Return (X, Y) of the center of cell containing provided text 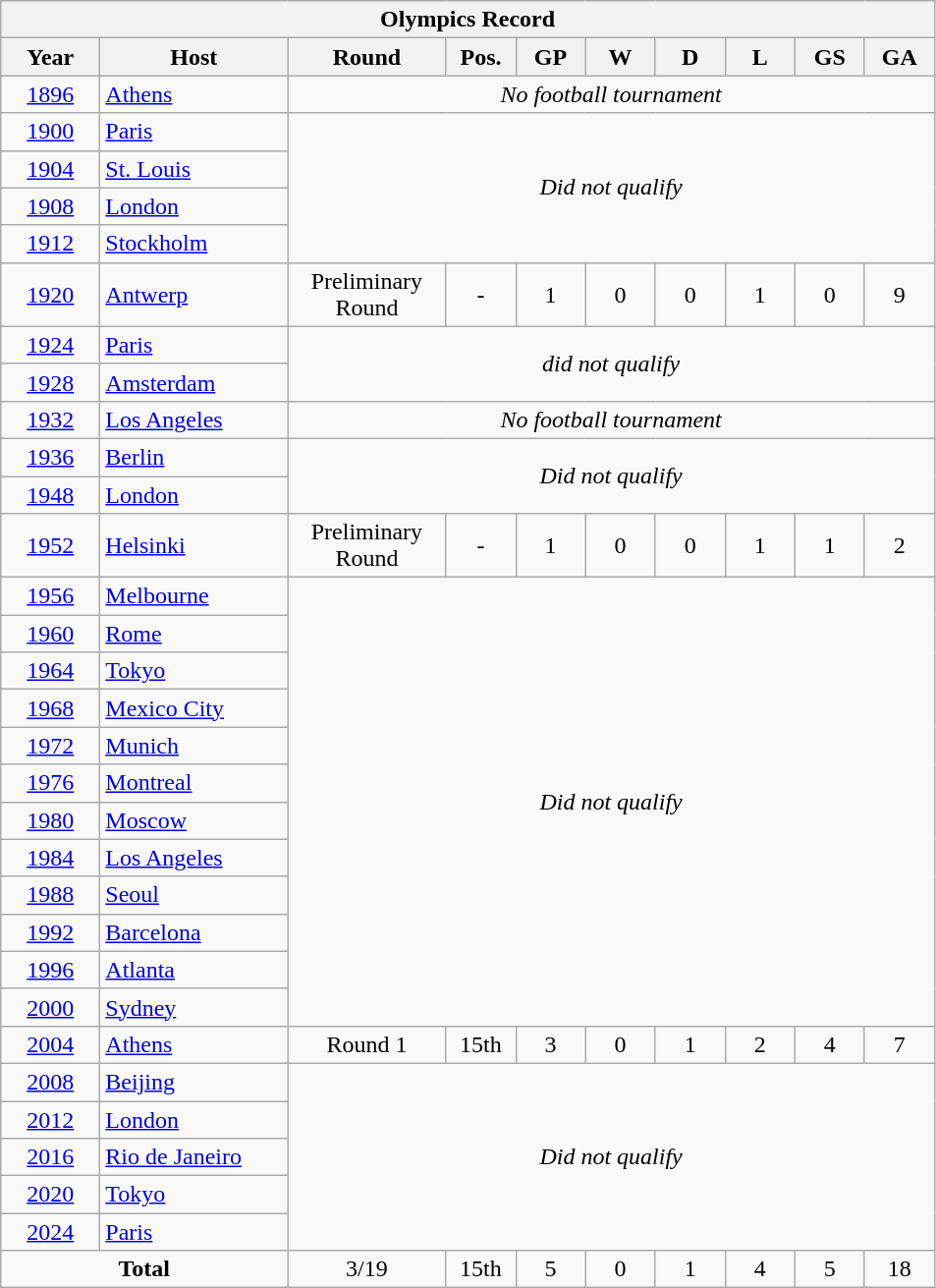
W (621, 57)
2000 (51, 1007)
Total (144, 1269)
1912 (51, 244)
Host (194, 57)
did not qualify (611, 364)
1964 (51, 671)
Amsterdam (194, 382)
1992 (51, 932)
1960 (51, 634)
3/19 (367, 1269)
1900 (51, 132)
1896 (51, 94)
St. Louis (194, 169)
Munich (194, 746)
1936 (51, 457)
1996 (51, 970)
1932 (51, 420)
GP (550, 57)
1976 (51, 783)
Year (51, 57)
1948 (51, 494)
2012 (51, 1119)
1928 (51, 382)
1952 (51, 546)
1924 (51, 345)
L (760, 57)
1908 (51, 206)
3 (550, 1044)
Mexico City (194, 708)
1956 (51, 596)
2008 (51, 1082)
Melbourne (194, 596)
Stockholm (194, 244)
1904 (51, 169)
1972 (51, 746)
Moscow (194, 820)
Antwerp (194, 295)
Pos. (481, 57)
Berlin (194, 457)
Atlanta (194, 970)
Rio de Janeiro (194, 1157)
Helsinki (194, 546)
Rome (194, 634)
Seoul (194, 895)
Round 1 (367, 1044)
2020 (51, 1195)
1968 (51, 708)
Round (367, 57)
Beijing (194, 1082)
GA (900, 57)
Barcelona (194, 932)
1920 (51, 295)
2016 (51, 1157)
1988 (51, 895)
9 (900, 295)
18 (900, 1269)
2024 (51, 1232)
D (689, 57)
1980 (51, 820)
GS (829, 57)
Montreal (194, 783)
Olympics Record (468, 20)
7 (900, 1044)
Sydney (194, 1007)
2004 (51, 1044)
1984 (51, 858)
